Output the (x, y) coordinate of the center of the cell containing the given text.  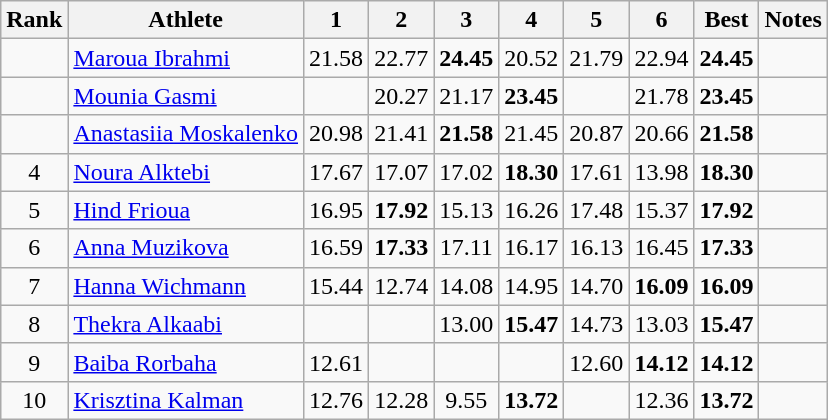
20.66 (662, 134)
15.44 (336, 286)
16.59 (336, 248)
10 (34, 400)
12.36 (662, 400)
17.11 (466, 248)
Best (726, 20)
Mounia Gasmi (186, 96)
21.79 (596, 58)
17.02 (466, 172)
17.61 (596, 172)
16.17 (532, 248)
12.60 (596, 362)
14.95 (532, 286)
20.87 (596, 134)
15.37 (662, 210)
17.48 (596, 210)
13.00 (466, 324)
Athlete (186, 20)
13.98 (662, 172)
17.07 (402, 172)
22.94 (662, 58)
7 (34, 286)
12.61 (336, 362)
21.45 (532, 134)
12.76 (336, 400)
Anna Muzikova (186, 248)
16.95 (336, 210)
9.55 (466, 400)
Rank (34, 20)
14.70 (596, 286)
Maroua Ibrahmi (186, 58)
Noura Alktebi (186, 172)
3 (466, 20)
Notes (793, 20)
20.98 (336, 134)
17.67 (336, 172)
20.52 (532, 58)
12.74 (402, 286)
22.77 (402, 58)
20.27 (402, 96)
16.45 (662, 248)
2 (402, 20)
16.26 (532, 210)
9 (34, 362)
14.73 (596, 324)
8 (34, 324)
16.13 (596, 248)
1 (336, 20)
Thekra Alkaabi (186, 324)
Hanna Wichmann (186, 286)
12.28 (402, 400)
21.17 (466, 96)
14.08 (466, 286)
13.03 (662, 324)
Hind Frioua (186, 210)
15.13 (466, 210)
21.41 (402, 134)
Baiba Rorbaha (186, 362)
Krisztina Kalman (186, 400)
Anastasiia Moskalenko (186, 134)
21.78 (662, 96)
